For the text-containing cell, return its midpoint in [x, y] coordinate format. 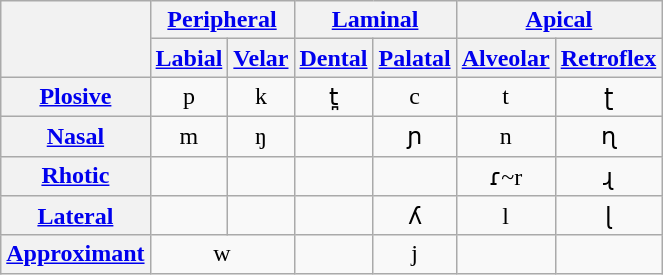
Retroflex [608, 58]
ŋ [261, 136]
Approximant [76, 254]
Velar [261, 58]
Nasal [76, 136]
ɲ [414, 136]
Rhotic [76, 176]
w [222, 254]
ɳ [608, 136]
l [506, 216]
t̪ [334, 97]
Palatal [414, 58]
Alveolar [506, 58]
ʈ [608, 97]
Laminal [375, 20]
ɾ~r [506, 176]
n [506, 136]
m [189, 136]
ʎ [414, 216]
ɭ [608, 216]
p [189, 97]
Dental [334, 58]
Lateral [76, 216]
Apical [559, 20]
c [414, 97]
ɻ [608, 176]
t [506, 97]
Plosive [76, 97]
Peripheral [222, 20]
j [414, 254]
Labial [189, 58]
k [261, 97]
